Identify which cell holds the provided text, then report its [X, Y] central coordinate. 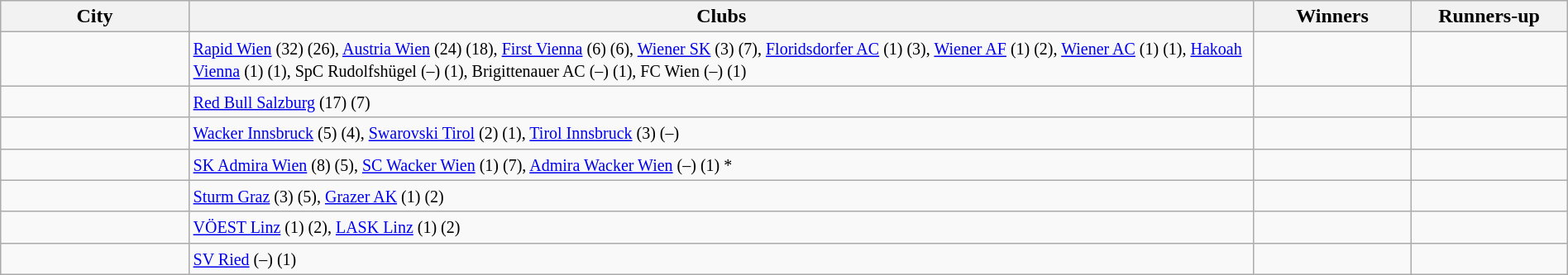
Clubs [721, 17]
Winners [1331, 17]
Red Bull Salzburg (17) (7) [721, 102]
SK Admira Wien (8) (5), SC Wacker Wien (1) (7), Admira Wacker Wien (–) (1) * [721, 164]
Runners-up [1489, 17]
City [94, 17]
Sturm Graz (3) (5), Grazer AK (1) (2) [721, 196]
VÖEST Linz (1) (2), LASK Linz (1) (2) [721, 227]
SV Ried (–) (1) [721, 258]
Wacker Innsbruck (5) (4), Swarovski Tirol (2) (1), Tirol Innsbruck (3) (–) [721, 133]
